Capture the cell that displays the provided text and extract its [x, y] central coordinate. 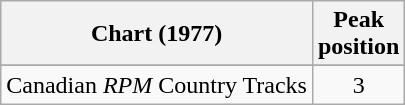
3 [358, 85]
Canadian RPM Country Tracks [157, 85]
Chart (1977) [157, 34]
Peakposition [358, 34]
